Search for the cell housing the specified text and yield its (x, y) center coordinate. 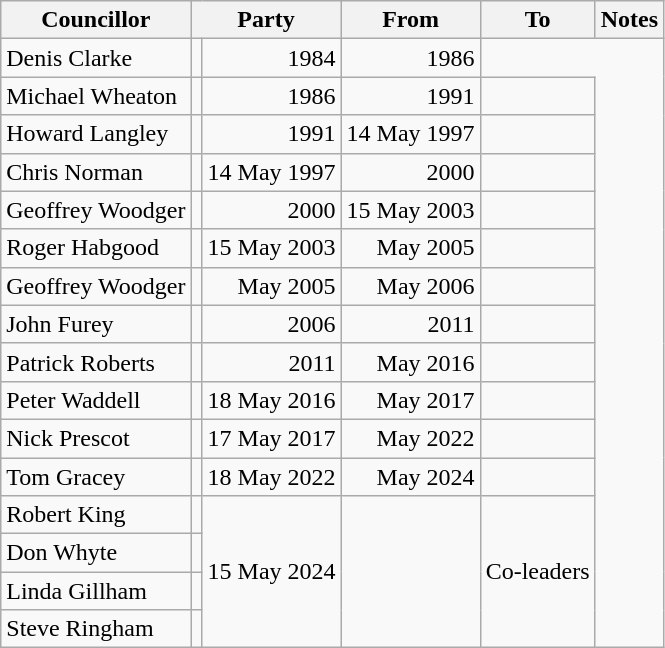
Notes (629, 20)
18 May 2016 (272, 400)
Steve Ringham (96, 629)
Patrick Roberts (96, 362)
2006 (272, 324)
Denis Clarke (96, 58)
May 2006 (410, 286)
Nick Prescot (96, 438)
Peter Waddell (96, 400)
May 2022 (410, 438)
Linda Gillham (96, 591)
Chris Norman (96, 172)
May 2016 (410, 362)
Don Whyte (96, 553)
18 May 2022 (272, 477)
John Furey (96, 324)
Councillor (96, 20)
Co-leaders (538, 572)
Party (266, 20)
Roger Habgood (96, 248)
17 May 2017 (272, 438)
From (410, 20)
May 2017 (410, 400)
May 2024 (410, 477)
Tom Gracey (96, 477)
Michael Wheaton (96, 96)
To (538, 20)
1984 (272, 58)
Robert King (96, 515)
Howard Langley (96, 134)
15 May 2024 (272, 572)
